Capture the cell that displays the provided text and extract its (x, y) central coordinate. 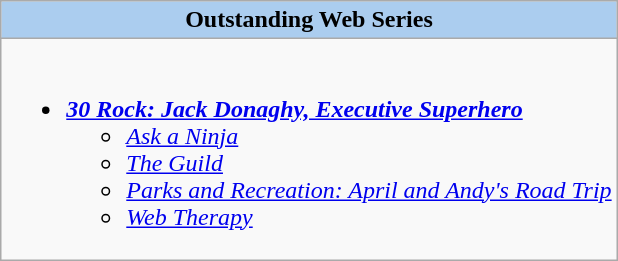
Outstanding Web Series (309, 20)
30 Rock: Jack Donaghy, Executive SuperheroAsk a NinjaThe GuildParks and Recreation: April and Andy's Road TripWeb Therapy (309, 150)
